From the cell containing the given text, extract its center point as (X, Y) coordinate. 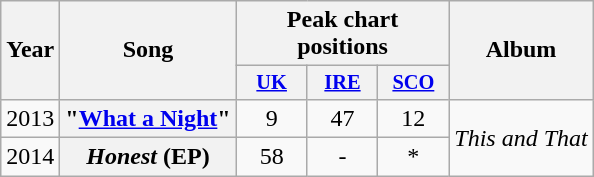
This and That (521, 137)
IRE (342, 83)
SCO (414, 83)
- (342, 157)
47 (342, 118)
2014 (30, 157)
"What a Night" (148, 118)
Peak chart positions (342, 34)
Album (521, 50)
9 (272, 118)
58 (272, 157)
2013 (30, 118)
Honest (EP) (148, 157)
12 (414, 118)
Song (148, 50)
Year (30, 50)
UK (272, 83)
* (414, 157)
